Scan for the cell matching the given text and deliver its [X, Y] coordinate at center. 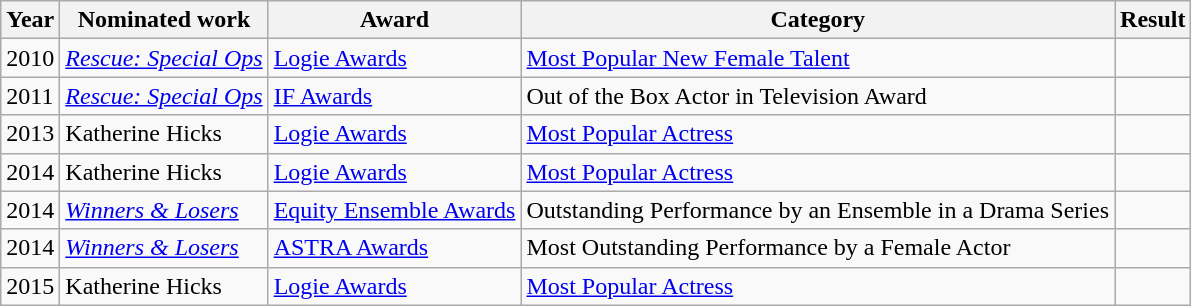
Year [30, 20]
2011 [30, 96]
Result [1153, 20]
2013 [30, 134]
Outstanding Performance by an Ensemble in a Drama Series [818, 210]
ASTRA Awards [394, 248]
Award [394, 20]
Most Outstanding Performance by a Female Actor [818, 248]
Category [818, 20]
Most Popular New Female Talent [818, 58]
2010 [30, 58]
2015 [30, 286]
IF Awards [394, 96]
Nominated work [164, 20]
Out of the Box Actor in Television Award [818, 96]
Equity Ensemble Awards [394, 210]
